From the cell containing the given text, extract its center point as (x, y) coordinate. 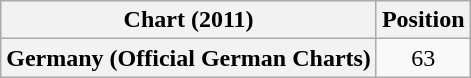
63 (423, 58)
Germany (Official German Charts) (189, 58)
Chart (2011) (189, 20)
Position (423, 20)
